Capture the cell that displays the provided text and extract its [X, Y] central coordinate. 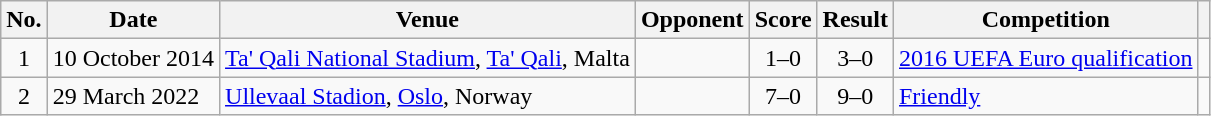
10 October 2014 [133, 58]
Ta' Qali National Stadium, Ta' Qali, Malta [428, 58]
1 [24, 58]
7–0 [783, 96]
Venue [428, 20]
29 March 2022 [133, 96]
Result [855, 20]
9–0 [855, 96]
Ullevaal Stadion, Oslo, Norway [428, 96]
3–0 [855, 58]
1–0 [783, 58]
2016 UEFA Euro qualification [1046, 58]
No. [24, 20]
Competition [1046, 20]
Opponent [692, 20]
2 [24, 96]
Score [783, 20]
Date [133, 20]
Friendly [1046, 96]
